Return the [x, y] coordinate for the center point of the cell that contains the specified text.  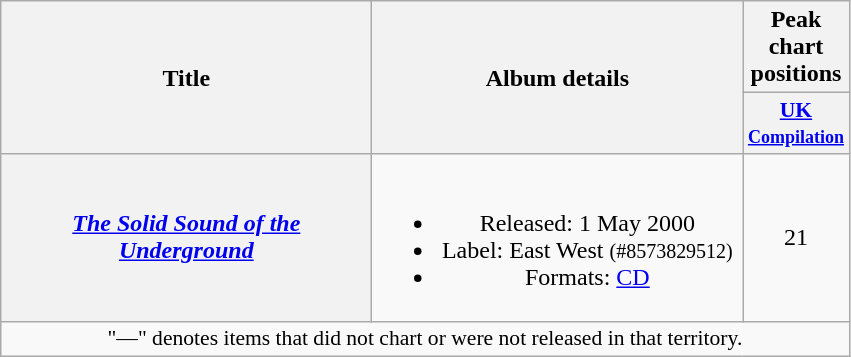
Title [186, 78]
UKCompilation [796, 124]
Album details [558, 78]
"—" denotes items that did not chart or were not released in that territory. [425, 339]
Released: 1 May 2000Label: East West (#8573829512)Formats: CD [558, 238]
21 [796, 238]
Peak chart positions [796, 47]
The Solid Sound of the Underground [186, 238]
